Locate the cell with the specified text and output its (x, y) center coordinate. 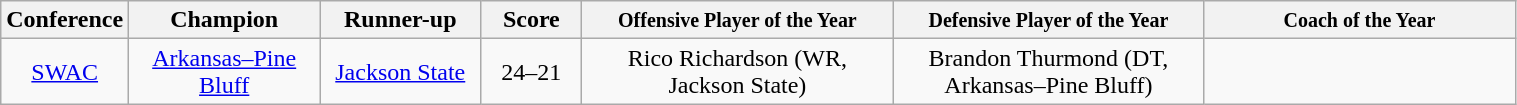
Score (532, 20)
SWAC (65, 72)
Defensive Player of the Year (1048, 20)
Conference (65, 20)
Coach of the Year (1360, 20)
Runner-up (400, 20)
Arkansas–Pine Bluff (224, 72)
24–21 (532, 72)
Champion (224, 20)
Offensive Player of the Year (738, 20)
Jackson State (400, 72)
Rico Richardson (WR, Jackson State) (738, 72)
Brandon Thurmond (DT, Arkansas–Pine Bluff) (1048, 72)
